Find where the given text appears and provide that cell's center as [X, Y] coordinate. 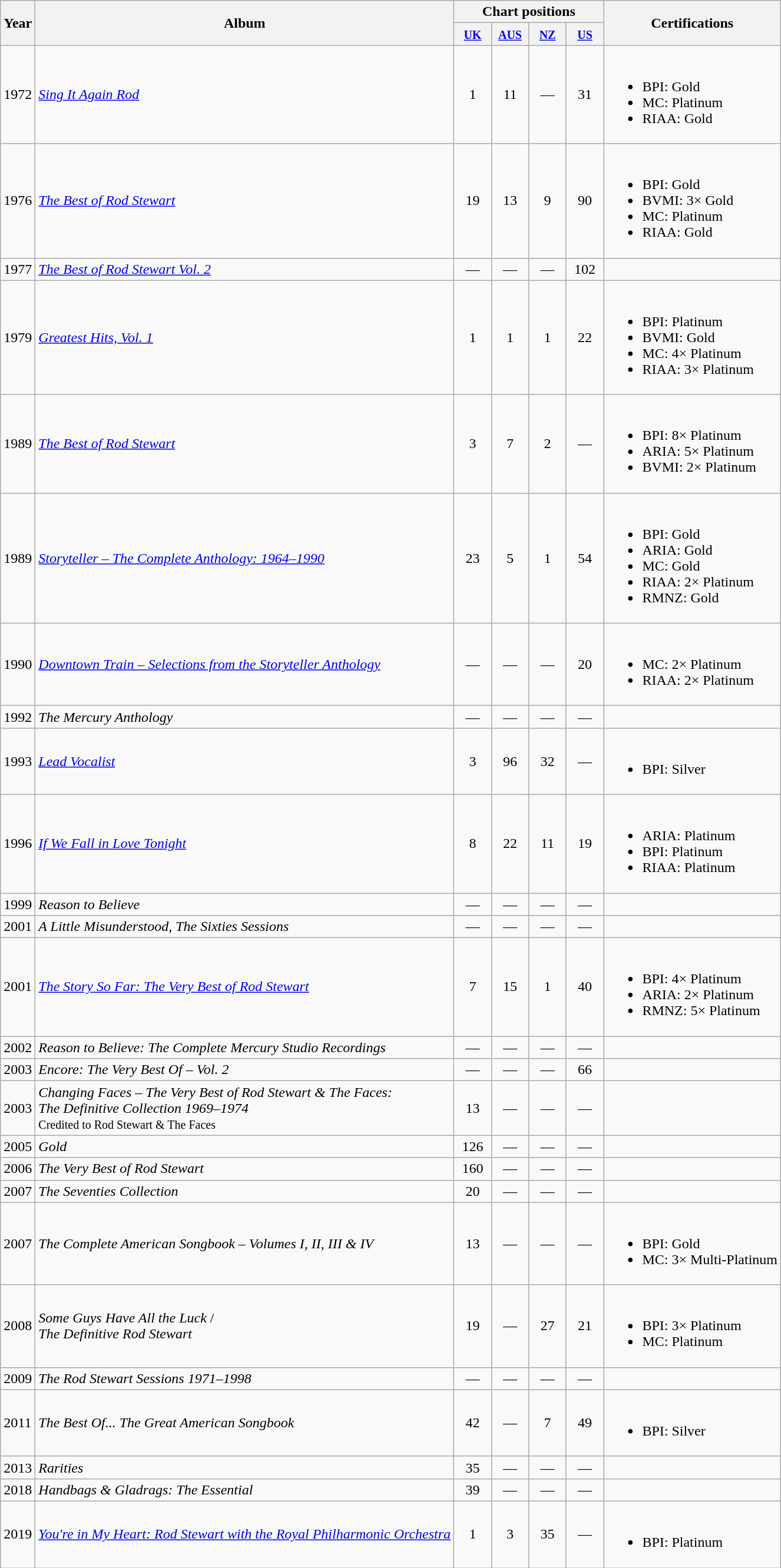
1977 [18, 269]
BPI: PlatinumBVMI: GoldMC: 4× PlatinumRIAA: 3× Platinum [693, 337]
42 [473, 1423]
The Seventies Collection [245, 1191]
NZ [548, 34]
BPI: GoldARIA: GoldMC: GoldRIAA: 2× PlatinumRMNZ: Gold [693, 558]
BPI: 8× PlatinumARIA: 5× PlatinumBVMI: 2× Platinum [693, 444]
39 [473, 1490]
126 [473, 1146]
If We Fall in Love Tonight [245, 843]
1972 [18, 94]
MC: 2× PlatinumRIAA: 2× Platinum [693, 664]
2019 [18, 1534]
23 [473, 558]
Rarities [245, 1467]
2013 [18, 1467]
Year [18, 23]
27 [548, 1326]
9 [548, 201]
49 [585, 1423]
Album [245, 23]
2 [548, 444]
Downtown Train – Selections from the Storyteller Anthology [245, 664]
1979 [18, 337]
2011 [18, 1423]
5 [510, 558]
AUS [510, 34]
A Little Misunderstood, The Sixties Sessions [245, 927]
66 [585, 1070]
US [585, 34]
Gold [245, 1146]
2002 [18, 1047]
The Story So Far: The Very Best of Rod Stewart [245, 987]
Changing Faces – The Very Best of Rod Stewart & The Faces: The Definitive Collection 1969–1974 Credited to Rod Stewart & The Faces [245, 1108]
8 [473, 843]
31 [585, 94]
1990 [18, 664]
Greatest Hits, Vol. 1 [245, 337]
BPI: GoldBVMI: 3× GoldMC: PlatinumRIAA: Gold [693, 201]
Sing It Again Rod [245, 94]
Storyteller – The Complete Anthology: 1964–1990 [245, 558]
The Best Of... The Great American Songbook [245, 1423]
Encore: The Very Best Of – Vol. 2 [245, 1070]
The Very Best of Rod Stewart [245, 1169]
1993 [18, 761]
2006 [18, 1169]
2018 [18, 1490]
160 [473, 1169]
21 [585, 1326]
1976 [18, 201]
BPI: 3× PlatinumMC: Platinum [693, 1326]
32 [548, 761]
UK [473, 34]
The Mercury Anthology [245, 717]
BPI: GoldMC: 3× Multi-Platinum [693, 1244]
2009 [18, 1378]
ARIA: PlatinumBPI: PlatinumRIAA: Platinum [693, 843]
Some Guys Have All the Luck / The Definitive Rod Stewart [245, 1326]
2008 [18, 1326]
You're in My Heart: Rod Stewart with the Royal Philharmonic Orchestra [245, 1534]
Certifications [693, 23]
40 [585, 987]
15 [510, 987]
The Best of Rod Stewart Vol. 2 [245, 269]
BPI: 4× PlatinumARIA: 2× PlatinumRMNZ: 5× Platinum [693, 987]
2005 [18, 1146]
BPI: Platinum [693, 1534]
1992 [18, 717]
The Rod Stewart Sessions 1971–1998 [245, 1378]
1996 [18, 843]
Chart positions [529, 12]
The Complete American Songbook – Volumes I, II, III & IV [245, 1244]
1999 [18, 904]
90 [585, 201]
54 [585, 558]
Lead Vocalist [245, 761]
Handbags & Gladrags: The Essential [245, 1490]
102 [585, 269]
BPI: GoldMC: PlatinumRIAA: Gold [693, 94]
Reason to Believe [245, 904]
96 [510, 761]
Reason to Believe: The Complete Mercury Studio Recordings [245, 1047]
